For the text-containing cell, return its midpoint in (x, y) coordinate format. 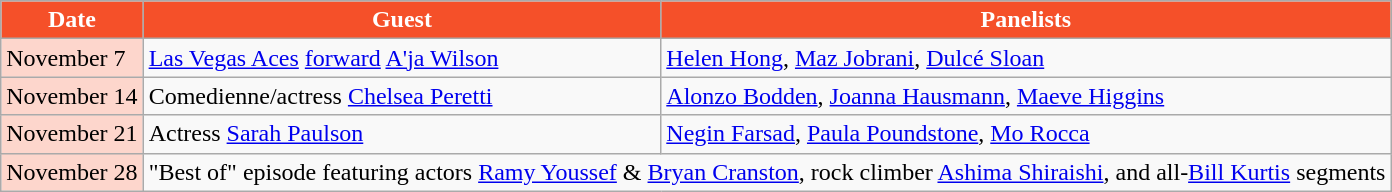
November 21 (72, 134)
Panelists (1026, 20)
Guest (402, 20)
Alonzo Bodden, Joanna Hausmann, Maeve Higgins (1026, 96)
November 7 (72, 58)
Comedienne/actress Chelsea Peretti (402, 96)
Helen Hong, Maz Jobrani, Dulcé Sloan (1026, 58)
Las Vegas Aces forward A'ja Wilson (402, 58)
November 14 (72, 96)
November 28 (72, 172)
Negin Farsad, Paula Poundstone, Mo Rocca (1026, 134)
"Best of" episode featuring actors Ramy Youssef & Bryan Cranston, rock climber Ashima Shiraishi, and all-Bill Kurtis segments (767, 172)
Actress Sarah Paulson (402, 134)
Date (72, 20)
